Extract the (x, y) coordinate from the center of the cell holding the provided text.  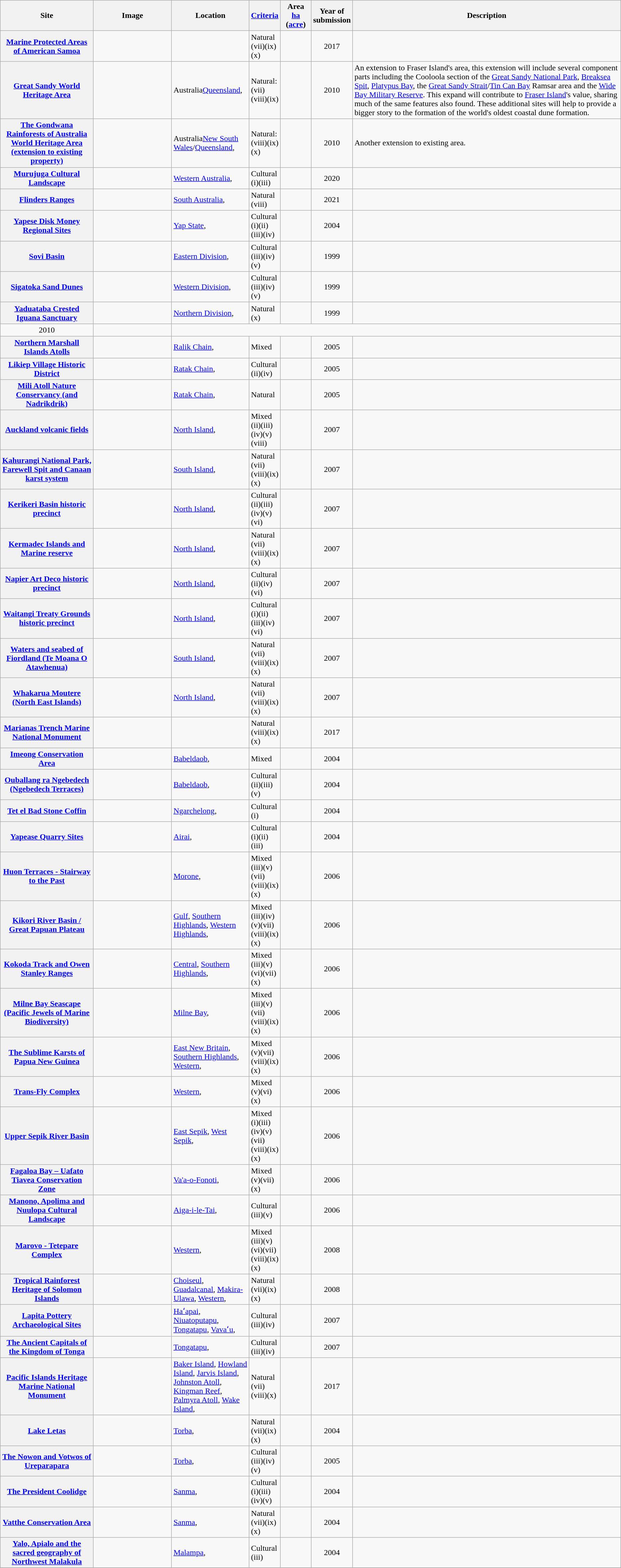
Sovi Basin (47, 256)
Kerikeri Basin historic precinct (47, 509)
Kikori River Basin / Great Papuan Plateau (47, 925)
Tropical Rainforest Heritage of Solomon Islands (47, 1289)
Trans-Fly Complex (47, 1092)
Northern Marshall Islands Atolls (47, 347)
Napier Art Deco historic precinct (47, 583)
Areaha (acre) (296, 16)
Manono, Apolima and Nuulopa Cultural Landscape (47, 1210)
Cultural (i)(iii)(iv)(v) (265, 1491)
Haʻapai, Niuatoputapu, Tongatapu, Vavaʻu, (210, 1320)
Baker Island, Howland Island, Jarvis Island, Johnston Atoll, Kingman Reef, Palmyra Atoll, Wake Island, (210, 1386)
Milne Bay, (210, 1013)
Mixed (iii)(iv)(v)(vii)(viii)(ix)(x) (265, 925)
East Sepik, West Sepik, (210, 1136)
Upper Sepik River Basin (47, 1136)
Location (210, 16)
Cultural (i) (265, 810)
Flinders Ranges (47, 200)
Natural (viii) (265, 200)
Another extension to existing area. (487, 143)
Yalo, Apialo and the sacred geography of Northwest Malakula (47, 1553)
Murujuga Cultural Landscape (47, 178)
Natural: (viii)(ix)(x) (265, 143)
Ngarchelong, (210, 810)
Site (47, 16)
Western Division, (210, 287)
Imeong Conservation Area (47, 759)
Mixed (v)(vii)(x) (265, 1180)
Mixed (v)(vii)(viii)(ix)(x) (265, 1057)
Waters and seabed of Fiordland (Te Moana O Atawhenua) (47, 658)
Natural (265, 395)
Image (132, 16)
Cultural (ii)(iii)(iv)(v)(vi) (265, 509)
Cultural (ii)(iv) (265, 368)
Kokoda Track and Owen Stanley Ranges (47, 969)
Pacific Islands Heritage Marine National Monument (47, 1386)
Mixed (i)(iii)(iv)(v)(vii)(viii)(ix)(x) (265, 1136)
Natural (viii)(ix)(x) (265, 732)
Huon Terraces - Stairway to the Past (47, 876)
Milne Bay Seascape (Pacific Jewels of Marine Biodiversity) (47, 1013)
Natural (x) (265, 313)
Criteria (265, 16)
The Nowon and Votwos of Ureparapara (47, 1461)
Likiep Village Historic District (47, 368)
Western Australia, (210, 178)
Kermadec Islands and Marine reserve (47, 548)
Waitangi Treaty Grounds historic precinct (47, 619)
2021 (332, 200)
Mixed (v)(vi)(x) (265, 1092)
Central, Southern Highlands, (210, 969)
Tet el Bad Stone Coffin (47, 810)
Choiseul, Guadalcanal, Makira-Ulawa, Western, (210, 1289)
Yap State, (210, 226)
Eastern Division, (210, 256)
Auckland volcanic fields (47, 430)
Fagaloa Bay – Uafato Tiavea Conservation Zone (47, 1180)
Va'a-o-Fonoti, (210, 1180)
Ralik Chain, (210, 347)
AustraliaNew South Wales/Queensland, (210, 143)
Cultural (iii)(v) (265, 1210)
Ouballang ra Ngebedech (Ngebedech Terraces) (47, 784)
Natural: (vii)(viii)(ix) (265, 90)
AustraliaQueensland, (210, 90)
Cultural (iii) (265, 1553)
Marianas Trench Marine National Monument (47, 732)
Natural (vii)(viii)(x) (265, 1386)
Marine Protected Areas of American Samoa (47, 46)
Yapease Quarry Sites (47, 837)
Mixed (iii)(v)(vi)(vii)(x) (265, 969)
Description (487, 16)
Malampa, (210, 1553)
Vatthe Conservation Area (47, 1522)
Tongatapu, (210, 1347)
Cultural (i)(iii) (265, 178)
Lake Letas (47, 1430)
Mixed (ii)(iii)(iv)(v)(viii) (265, 430)
Cultural (ii)(iv)(vi) (265, 583)
Mili Atoll Nature Conservancy (and Nadrikdrik) (47, 395)
Year of submission (332, 16)
2020 (332, 178)
Northern Division, (210, 313)
Yapese Disk Money Regional Sites (47, 226)
Morone, (210, 876)
Cultural (i)(ii)(iii)(iv) (265, 226)
Cultural (i)(ii)(iii) (265, 837)
East New Britain, Southern Highlands, Western, (210, 1057)
The Sublime Karsts of Papua New Guinea (47, 1057)
The President Coolidge (47, 1491)
The Gondwana Rainforests of Australia World Heritage Area (extension to existing property) (47, 143)
Sigatoka Sand Dunes (47, 287)
Aiga-i-le-Tai, (210, 1210)
Marovo - Tetepare Complex (47, 1250)
Great Sandy World Heritage Area (47, 90)
The Ancient Capitals of the Kingdom of Tonga (47, 1347)
Lapita Pottery Archaeological Sites (47, 1320)
Mixed (iii)(v)(vi)(vii)(viii)(ix)(x) (265, 1250)
Gulf, Southern Highlands, Western Highlands, (210, 925)
Cultural (i)(ii)(iii)(iv)(vi) (265, 619)
Kahurangi National Park, Farewell Spit and Canaan karst system (47, 469)
Airai, (210, 837)
Yaduataba Crested Iguana Sanctuary (47, 313)
South Australia, (210, 200)
Cultural (ii)(iii)(v) (265, 784)
Whakarua Moutere (North East Islands) (47, 698)
